Search for the cell housing the specified text and yield its [x, y] center coordinate. 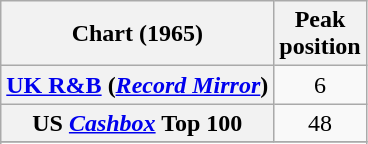
Peakposition [320, 34]
UK R&B (Record Mirror) [138, 85]
Chart (1965) [138, 34]
48 [320, 123]
US Cashbox Top 100 [138, 123]
6 [320, 85]
